From the cell containing the given text, extract its center point as (X, Y) coordinate. 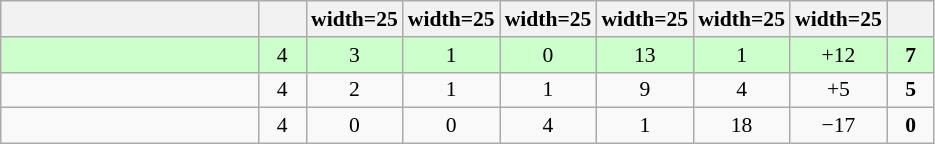
7 (911, 55)
9 (644, 90)
13 (644, 55)
−17 (838, 126)
5 (911, 90)
+5 (838, 90)
18 (742, 126)
3 (354, 55)
+12 (838, 55)
2 (354, 90)
